Locate the cell with the specified text and output its [x, y] center coordinate. 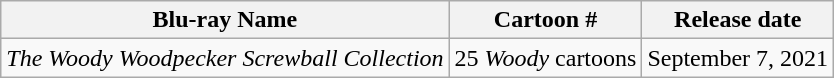
The Woody Woodpecker Screwball Collection [225, 58]
25 Woody cartoons [546, 58]
Blu-ray Name [225, 20]
Cartoon # [546, 20]
Release date [738, 20]
September 7, 2021 [738, 58]
